Pinpoint the cell where the given text exists, returning its [x, y] midpoint coordinate. 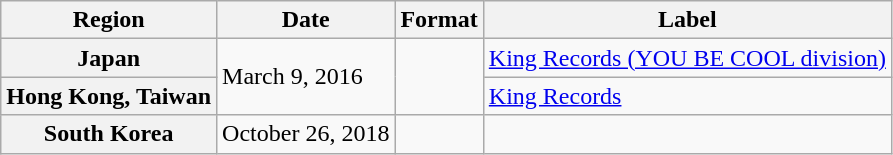
Japan [109, 58]
Region [109, 20]
South Korea [109, 134]
King Records (YOU BE COOL division) [687, 58]
Hong Kong, Taiwan [109, 96]
Date [306, 20]
King Records [687, 96]
March 9, 2016 [306, 77]
Format [439, 20]
Label [687, 20]
October 26, 2018 [306, 134]
